Capture the cell that displays the provided text and extract its [x, y] central coordinate. 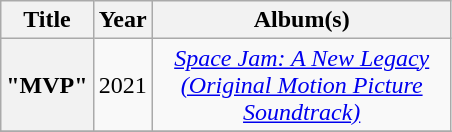
2021 [122, 85]
Title [47, 20]
Space Jam: A New Legacy (Original Motion Picture Soundtrack) [302, 85]
Album(s) [302, 20]
"MVP" [47, 85]
Year [122, 20]
